Return the [X, Y] coordinate for the center point of the cell that contains the specified text.  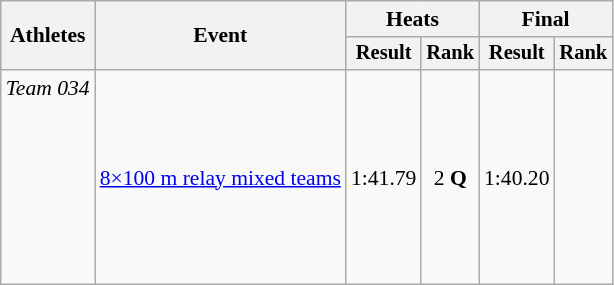
Team 034 [48, 177]
Final [546, 19]
8×100 m relay mixed teams [220, 177]
1:41.79 [384, 177]
Athletes [48, 36]
Heats [412, 19]
1:40.20 [516, 177]
2 Q [450, 177]
Event [220, 36]
